Capture the cell that displays the provided text and extract its (x, y) central coordinate. 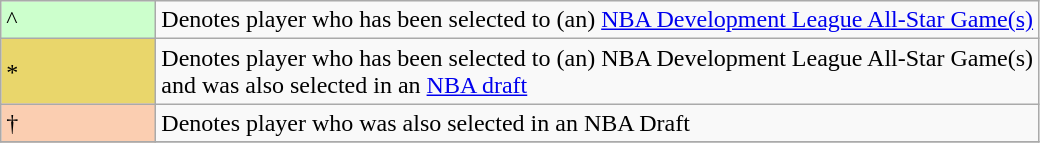
^ (78, 20)
† (78, 123)
Denotes player who was also selected in an NBA Draft (598, 123)
Denotes player who has been selected to (an) NBA Development League All-Star Game(s) and was also selected in an NBA draft (598, 72)
* (78, 72)
Denotes player who has been selected to (an) NBA Development League All-Star Game(s) (598, 20)
